Pinpoint the cell where the given text exists, returning its (x, y) midpoint coordinate. 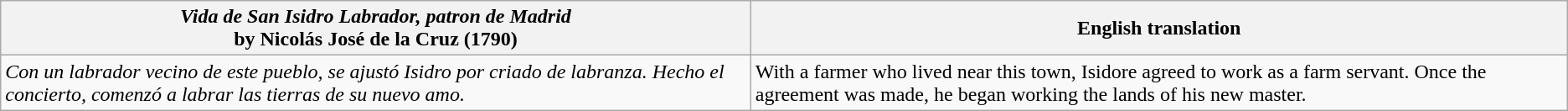
Vida de San Isidro Labrador, patron de Madridby Nicolás José de la Cruz (1790) (375, 29)
English translation (1159, 29)
Con un labrador vecino de este pueblo, se ajustó Isidro por criado de labranza. Hecho el concierto, comenzó a labrar las tierras de su nuevo amo. (375, 82)
